Locate the cell with the specified text and output its [x, y] center coordinate. 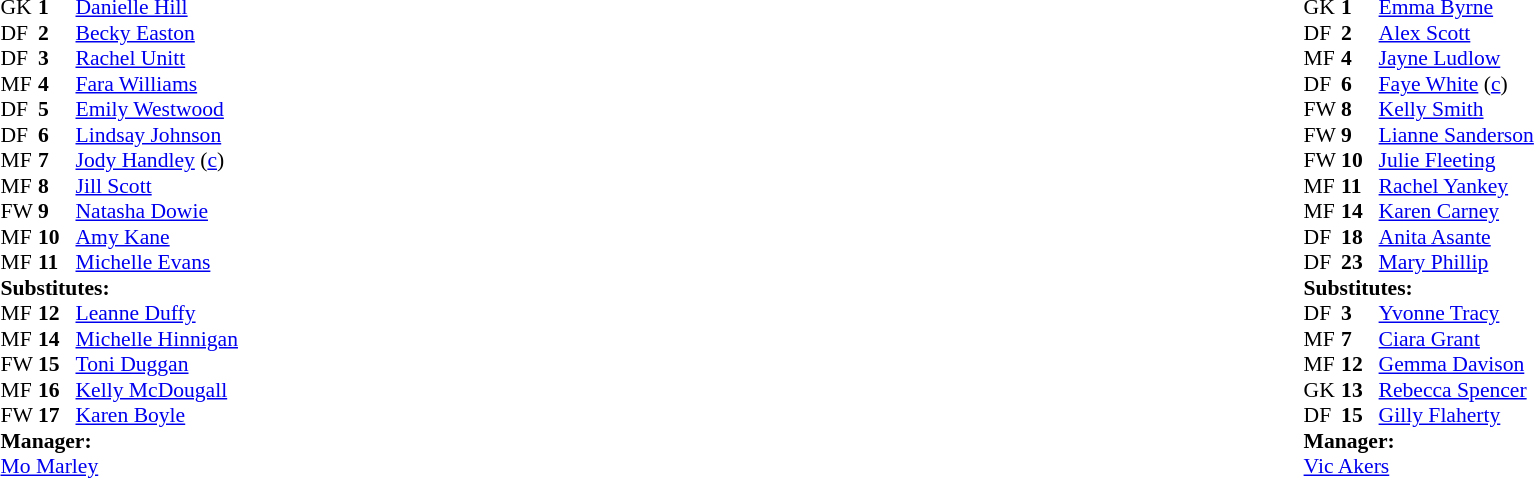
17 [57, 415]
Kelly Smith [1456, 109]
Kelly McDougall [157, 390]
Jill Scott [157, 186]
Karen Carney [1456, 211]
Rebecca Spencer [1456, 390]
Gemma Davison [1456, 365]
Jayne Ludlow [1456, 59]
Karen Boyle [157, 415]
13 [1360, 390]
Anita Asante [1456, 237]
Michelle Evans [157, 263]
23 [1360, 263]
Yvonne Tracy [1456, 313]
Jody Handley (c) [157, 161]
Lindsay Johnson [157, 135]
Julie Fleeting [1456, 161]
Toni Duggan [157, 365]
Becky Easton [157, 33]
16 [57, 390]
GK [1323, 390]
Rachel Yankey [1456, 186]
Natasha Dowie [157, 211]
Ciara Grant [1456, 339]
Amy Kane [157, 237]
Faye White (c) [1456, 84]
Rachel Unitt [157, 59]
Gilly Flaherty [1456, 415]
Emily Westwood [157, 109]
Leanne Duffy [157, 313]
Alex Scott [1456, 33]
Mary Phillip [1456, 263]
Fara Williams [157, 84]
5 [57, 109]
Lianne Sanderson [1456, 135]
18 [1360, 237]
Michelle Hinnigan [157, 339]
